Scan for the cell matching the given text and deliver its (x, y) coordinate at center. 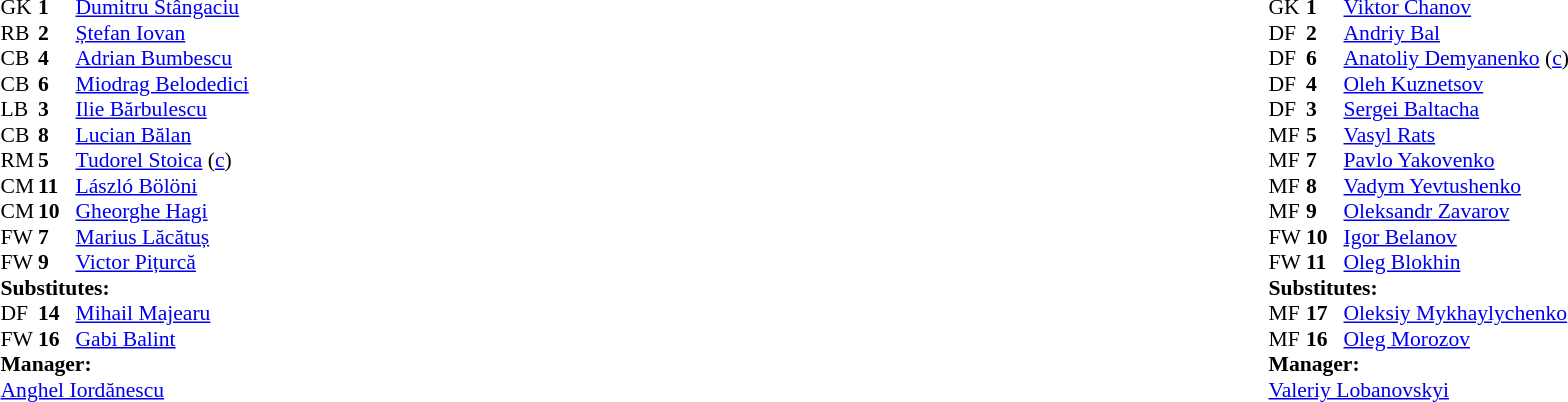
Mihail Majearu (162, 313)
Gabi Balint (162, 339)
Substitutes: (124, 288)
RM (19, 161)
Manager: (124, 365)
Gheorghe Hagi (162, 211)
Tudorel Stoica (c) (162, 161)
LB (19, 109)
Lucian Bălan (162, 135)
Ilie Bărbulescu (162, 109)
17 (1325, 313)
Marius Lăcătuș (162, 237)
Miodrag Belodedici (162, 84)
László Bölöni (162, 186)
14 (57, 313)
Victor Pițurcă (162, 263)
Adrian Bumbescu (162, 59)
Ștefan Iovan (162, 33)
RB (19, 33)
